Return [x, y] of the center of cell containing provided text 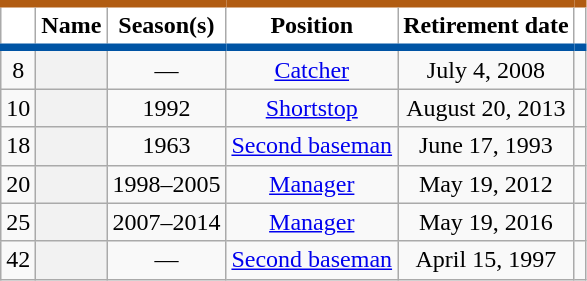
18 [18, 146]
10 [18, 108]
8 [18, 68]
April 15, 1997 [486, 260]
June 17, 1993 [486, 146]
July 4, 2008 [486, 68]
May 19, 2016 [486, 222]
May 19, 2012 [486, 184]
1998–2005 [166, 184]
Retirement date [486, 26]
20 [18, 184]
Name [72, 26]
1963 [166, 146]
1992 [166, 108]
Season(s) [166, 26]
25 [18, 222]
2007–2014 [166, 222]
Position [312, 26]
42 [18, 260]
August 20, 2013 [486, 108]
Catcher [312, 68]
Shortstop [312, 108]
